Pinpoint the cell where the given text exists, returning its (X, Y) midpoint coordinate. 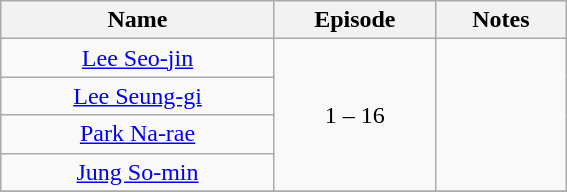
1 – 16 (354, 115)
Park Na-rae (138, 134)
Name (138, 20)
Lee Seung-gi (138, 96)
Jung So-min (138, 172)
Lee Seo-jin (138, 58)
Episode (354, 20)
Notes (500, 20)
